Return the (X, Y) coordinate for the center point of the cell that contains the specified text.  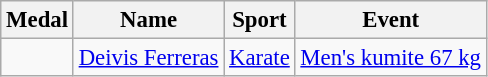
Men's kumite 67 kg (390, 58)
Name (148, 20)
Sport (260, 20)
Medal (38, 20)
Karate (260, 58)
Event (390, 20)
Deivis Ferreras (148, 58)
